Pinpoint the cell where the given text exists, returning its (X, Y) midpoint coordinate. 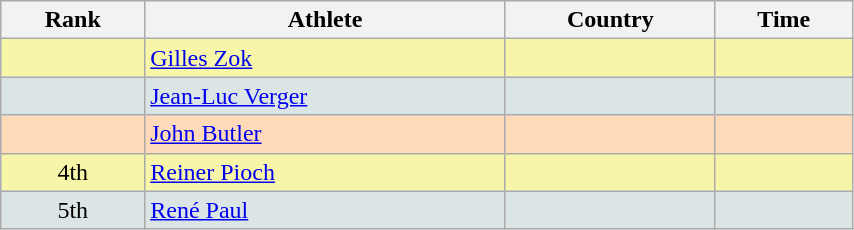
Country (610, 20)
Gilles Zok (326, 58)
5th (73, 210)
René Paul (326, 210)
4th (73, 172)
Time (784, 20)
Reiner Pioch (326, 172)
Athlete (326, 20)
John Butler (326, 134)
Rank (73, 20)
Jean-Luc Verger (326, 96)
